Find where the given text appears and provide that cell's center as [x, y] coordinate. 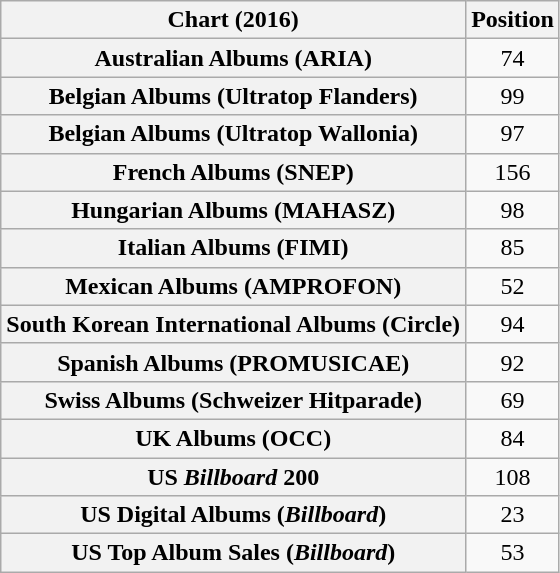
85 [513, 248]
23 [513, 515]
Spanish Albums (PROMUSICAE) [234, 362]
108 [513, 477]
Swiss Albums (Schweizer Hitparade) [234, 400]
Italian Albums (FIMI) [234, 248]
74 [513, 58]
53 [513, 553]
99 [513, 96]
Hungarian Albums (MAHASZ) [234, 210]
156 [513, 172]
69 [513, 400]
French Albums (SNEP) [234, 172]
UK Albums (OCC) [234, 438]
US Top Album Sales (Billboard) [234, 553]
94 [513, 324]
Mexican Albums (AMPROFON) [234, 286]
92 [513, 362]
US Digital Albums (Billboard) [234, 515]
South Korean International Albums (Circle) [234, 324]
84 [513, 438]
Chart (2016) [234, 20]
US Billboard 200 [234, 477]
Belgian Albums (Ultratop Wallonia) [234, 134]
97 [513, 134]
98 [513, 210]
Position [513, 20]
Belgian Albums (Ultratop Flanders) [234, 96]
52 [513, 286]
Australian Albums (ARIA) [234, 58]
